Return (x, y) of the center of cell containing provided text 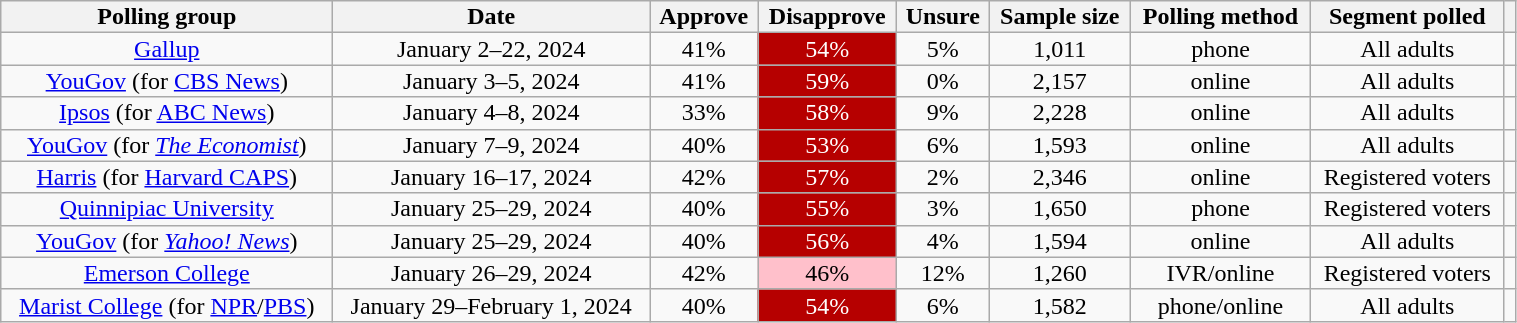
Polling method (1220, 17)
5% (943, 49)
Date (492, 17)
January 3–5, 2024 (492, 81)
Segment polled (1408, 17)
3% (943, 209)
IVR/online (1220, 273)
YouGov (for Yahoo! News) (167, 241)
2% (943, 177)
Sample size (1060, 17)
9% (943, 113)
2,228 (1060, 113)
56% (828, 241)
Harris (for Harvard CAPS) (167, 177)
Unsure (943, 17)
1,260 (1060, 273)
Marist College (for NPR/PBS) (167, 305)
1,650 (1060, 209)
53% (828, 145)
55% (828, 209)
1,582 (1060, 305)
January 26–29, 2024 (492, 273)
Gallup (167, 49)
YouGov (for CBS News) (167, 81)
January 7–9, 2024 (492, 145)
phone/online (1220, 305)
Disapprove (828, 17)
4% (943, 241)
2,157 (1060, 81)
1,011 (1060, 49)
January 16–17, 2024 (492, 177)
Approve (704, 17)
57% (828, 177)
12% (943, 273)
59% (828, 81)
January 2–22, 2024 (492, 49)
33% (704, 113)
Polling group (167, 17)
58% (828, 113)
YouGov (for The Economist) (167, 145)
1,593 (1060, 145)
Quinnipiac University (167, 209)
January 4–8, 2024 (492, 113)
1,594 (1060, 241)
Emerson College (167, 273)
46% (828, 273)
Ipsos (for ABC News) (167, 113)
2,346 (1060, 177)
0% (943, 81)
January 29–February 1, 2024 (492, 305)
